Scan for the cell matching the given text and deliver its (X, Y) coordinate at center. 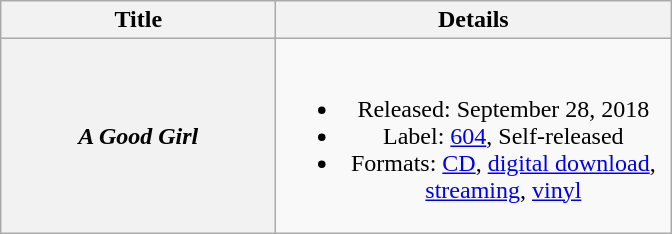
Details (474, 20)
Released: September 28, 2018Label: 604, Self-releasedFormats: CD, digital download, streaming, vinyl (474, 136)
Title (138, 20)
A Good Girl (138, 136)
